Identify which cell holds the provided text, then report its [X, Y] central coordinate. 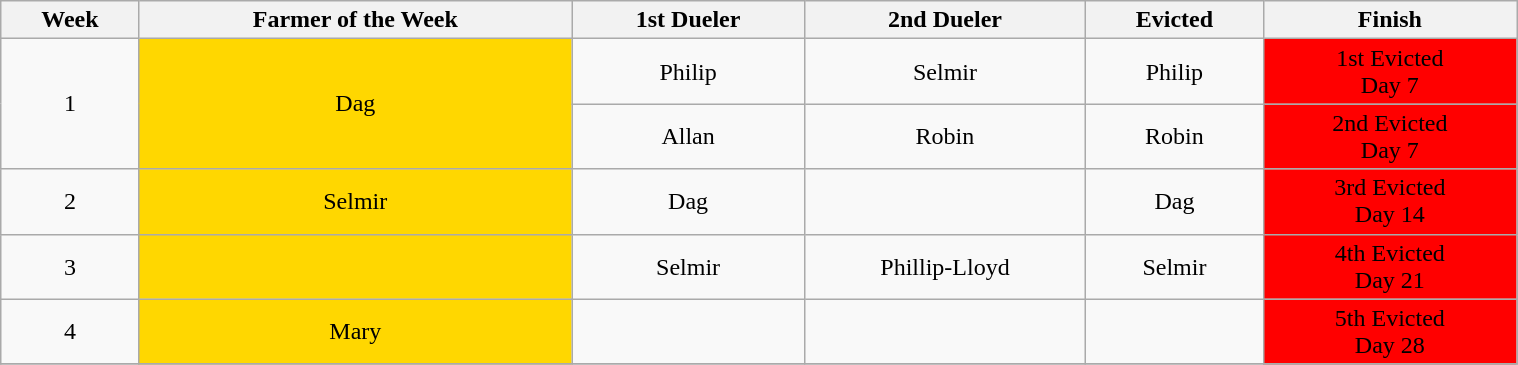
Allan [688, 136]
4 [70, 332]
5th EvictedDay 28 [1390, 332]
Farmer of the Week [356, 20]
Mary [356, 332]
1 [70, 104]
4th EvictedDay 21 [1390, 266]
2nd EvictedDay 7 [1390, 136]
3 [70, 266]
3rd EvictedDay 14 [1390, 202]
Week [70, 20]
1st EvictedDay 7 [1390, 72]
Evicted [1174, 20]
2nd Dueler [945, 20]
Phillip-Lloyd [945, 266]
1st Dueler [688, 20]
Finish [1390, 20]
2 [70, 202]
